Pinpoint the cell where the given text exists, returning its [X, Y] midpoint coordinate. 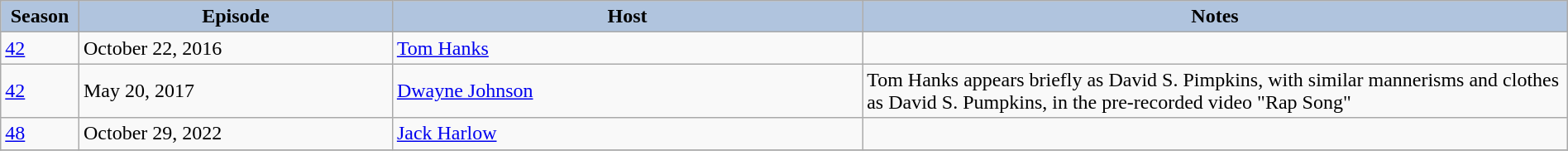
May 20, 2017 [235, 91]
Episode [235, 17]
Dwayne Johnson [627, 91]
48 [40, 134]
Tom Hanks [627, 48]
Tom Hanks appears briefly as David S. Pimpkins, with similar mannerisms and clothes as David S. Pumpkins, in the pre-recorded video "Rap Song" [1216, 91]
Jack Harlow [627, 134]
Host [627, 17]
October 22, 2016 [235, 48]
Notes [1216, 17]
Season [40, 17]
October 29, 2022 [235, 134]
